Find where the given text appears and provide that cell's center as (x, y) coordinate. 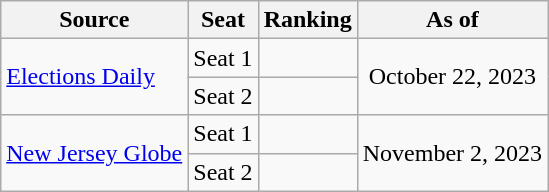
Source (94, 20)
October 22, 2023 (452, 77)
As of (452, 20)
Seat (223, 20)
Ranking (308, 20)
November 2, 2023 (452, 153)
New Jersey Globe (94, 153)
Elections Daily (94, 77)
